From the cell containing the given text, extract its center point as (X, Y) coordinate. 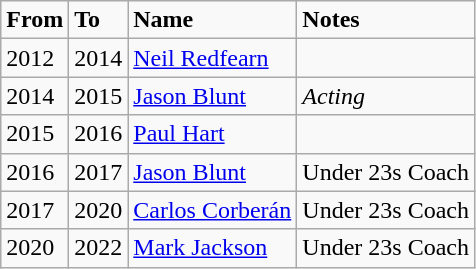
Neil Redfearn (212, 58)
Paul Hart (212, 134)
Name (212, 20)
2022 (98, 248)
Notes (386, 20)
Mark Jackson (212, 248)
2012 (35, 58)
Carlos Corberán (212, 210)
Acting (386, 96)
From (35, 20)
To (98, 20)
